Scan for the cell matching the given text and deliver its (x, y) coordinate at center. 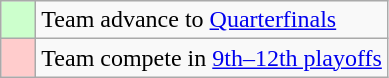
Team advance to Quarterfinals (212, 20)
Team compete in 9th–12th playoffs (212, 58)
